Identify which cell holds the provided text, then report its [X, Y] central coordinate. 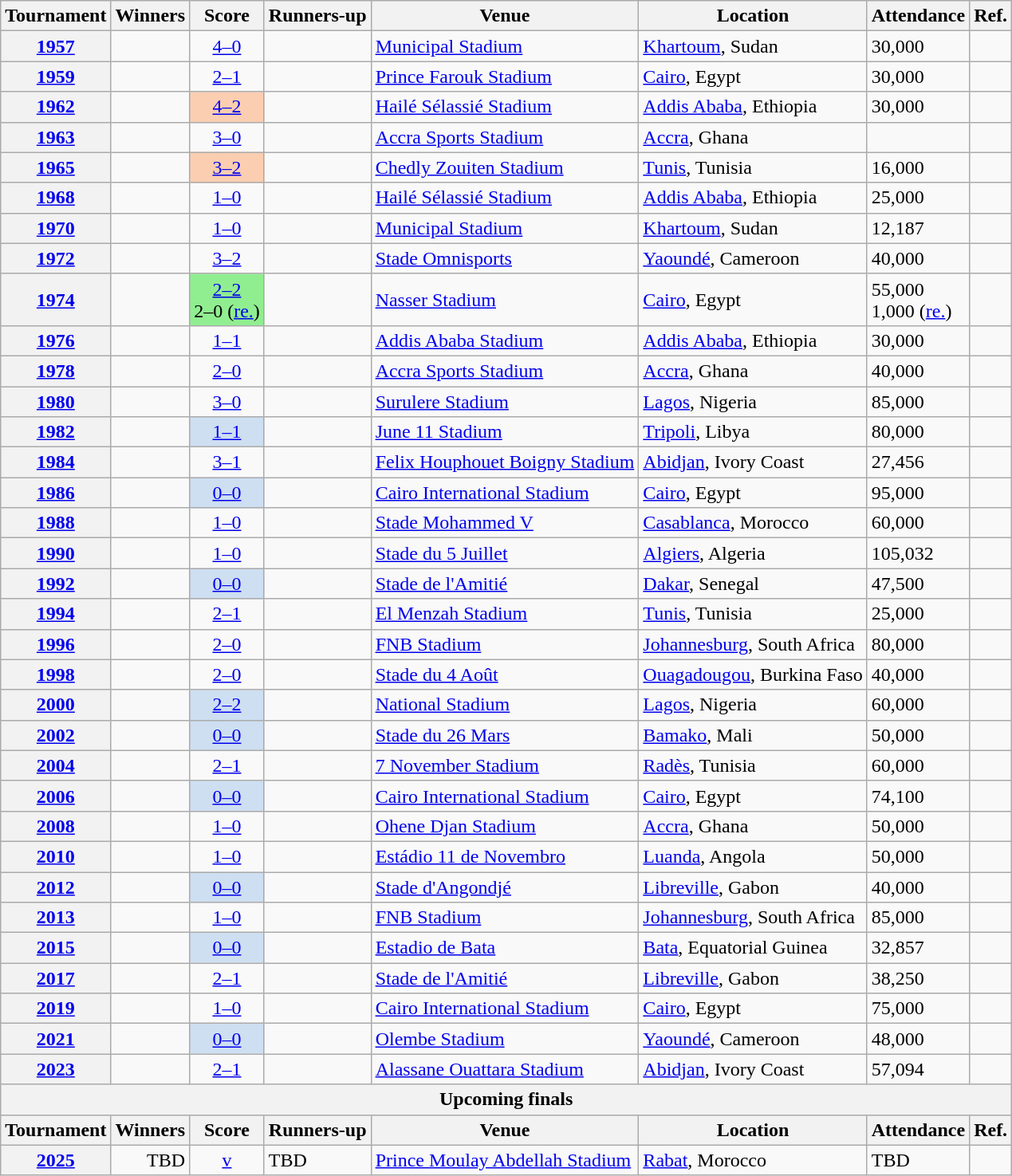
55,0001,000 (re.) [918, 300]
Rabat, Morocco [753, 1160]
1957 [56, 46]
Casablanca, Morocco [753, 523]
2010 [56, 856]
1965 [56, 167]
2004 [56, 765]
1976 [56, 340]
Bata, Equatorial Guinea [753, 948]
Bamako, Mali [753, 735]
National Stadium [505, 705]
El Menzah Stadium [505, 614]
1972 [56, 258]
Stade d'Angondjé [505, 887]
27,456 [918, 462]
1962 [56, 107]
Estadio de Bata [505, 948]
Stade du 5 Juillet [505, 553]
105,032 [918, 553]
Olembe Stadium [505, 1039]
Stade du 4 Août [505, 675]
1986 [56, 493]
1982 [56, 432]
Ouagadougou, Burkina Faso [753, 675]
1974 [56, 300]
June 11 Stadium [505, 432]
3–1 [227, 462]
1980 [56, 401]
48,000 [918, 1039]
Felix Houphouet Boigny Stadium [505, 462]
74,100 [918, 796]
2008 [56, 826]
Upcoming finals [506, 1099]
Estádio 11 de Novembro [505, 856]
Addis Ababa Stadium [505, 340]
1998 [56, 675]
2–2 2–0 (re.) [227, 300]
Algiers, Algeria [753, 553]
1970 [56, 228]
32,857 [918, 948]
Stade du 26 Mars [505, 735]
Stade Mohammed V [505, 523]
Alassane Ouattara Stadium [505, 1069]
1968 [56, 198]
Tripoli, Libya [753, 432]
2023 [56, 1069]
1959 [56, 77]
1978 [56, 371]
16,000 [918, 167]
1984 [56, 462]
2000 [56, 705]
1990 [56, 553]
4–2 [227, 107]
2025 [56, 1160]
Radès, Tunisia [753, 765]
7 November Stadium [505, 765]
75,000 [918, 1009]
Luanda, Angola [753, 856]
38,250 [918, 978]
2021 [56, 1039]
Surulere Stadium [505, 401]
2002 [56, 735]
Prince Moulay Abdellah Stadium [505, 1160]
2013 [56, 918]
2006 [56, 796]
2–2 [227, 705]
Chedly Zouiten Stadium [505, 167]
1994 [56, 614]
2017 [56, 978]
1996 [56, 644]
Dakar, Senegal [753, 584]
Stade Omnisports [505, 258]
12,187 [918, 228]
57,094 [918, 1069]
2012 [56, 887]
v [227, 1160]
4–0 [227, 46]
2015 [56, 948]
Ohene Djan Stadium [505, 826]
1963 [56, 137]
95,000 [918, 493]
Nasser Stadium [505, 300]
1988 [56, 523]
Prince Farouk Stadium [505, 77]
1992 [56, 584]
47,500 [918, 584]
2019 [56, 1009]
